From the cell containing the given text, extract its center point as (x, y) coordinate. 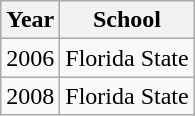
Year (30, 20)
2006 (30, 58)
2008 (30, 96)
School (127, 20)
